For the text-containing cell, return its midpoint in [X, Y] coordinate format. 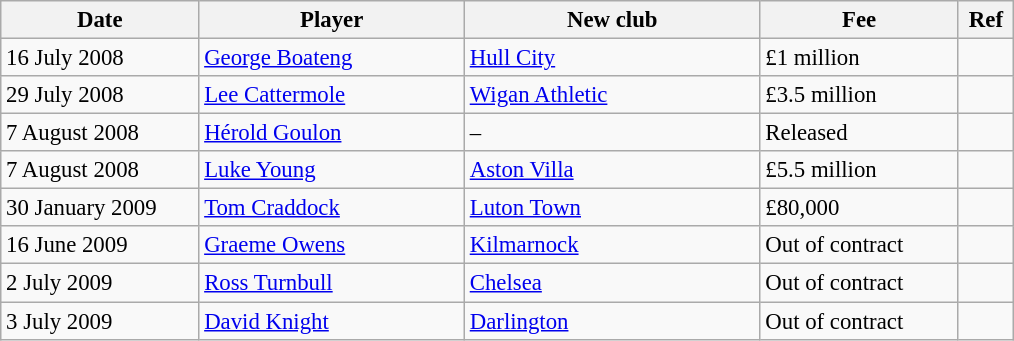
29 July 2008 [100, 95]
Luke Young [332, 170]
Kilmarnock [612, 245]
3 July 2009 [100, 321]
Darlington [612, 321]
Aston Villa [612, 170]
30 January 2009 [100, 208]
David Knight [332, 321]
Hérold Goulon [332, 133]
Luton Town [612, 208]
Date [100, 20]
£3.5 million [859, 95]
Hull City [612, 58]
Released [859, 133]
Fee [859, 20]
Chelsea [612, 283]
£80,000 [859, 208]
– [612, 133]
Graeme Owens [332, 245]
£1 million [859, 58]
George Boateng [332, 58]
Ross Turnbull [332, 283]
2 July 2009 [100, 283]
Lee Cattermole [332, 95]
Player [332, 20]
Tom Craddock [332, 208]
16 June 2009 [100, 245]
Ref [986, 20]
Wigan Athletic [612, 95]
New club [612, 20]
£5.5 million [859, 170]
16 July 2008 [100, 58]
